Determine the (x, y) coordinate at the center of the cell enclosing the given text.  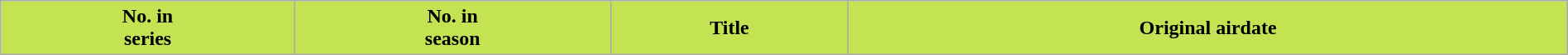
No. inseries (148, 28)
Title (729, 28)
No. inseason (452, 28)
Original airdate (1207, 28)
